Provide the (X, Y) coordinate of the cell's center where the given text is located.  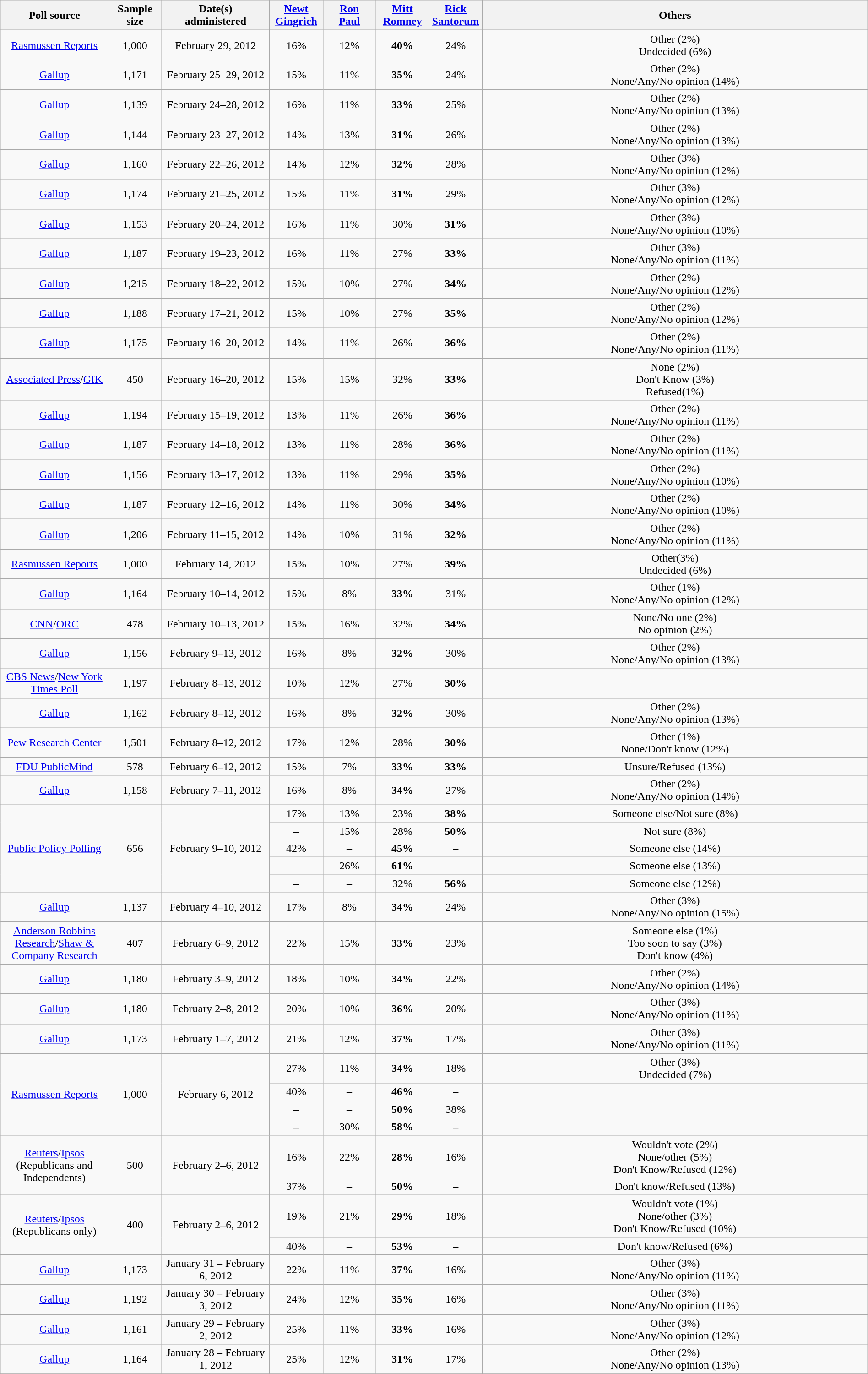
January 31 – February 6, 2012 (216, 1270)
February 11–15, 2012 (216, 534)
February 22–26, 2012 (216, 164)
Other (1%)None/Don't know (12%) (675, 743)
February 1–7, 2012 (216, 1039)
CBS News/New York Times Poll (54, 683)
February 25–29, 2012 (216, 75)
February 15–19, 2012 (216, 415)
Don't know/Refused (6%) (675, 1246)
January 28 – February 1, 2012 (216, 1359)
1,501 (135, 743)
1,160 (135, 164)
February 2–8, 2012 (216, 1009)
February 7–11, 2012 (216, 790)
Rick Santorum (456, 16)
February 9–10, 2012 (216, 848)
Someone else (13%) (675, 866)
February 24–28, 2012 (216, 104)
19% (296, 1216)
Other (1%)None/Any/No opinion (12%) (675, 594)
1,197 (135, 683)
February 29, 2012 (216, 45)
February 20–24, 2012 (216, 224)
Newt Gingrich (296, 16)
February 12–16, 2012 (216, 505)
February 13–17, 2012 (216, 474)
Someone else (12%) (675, 883)
February 21–25, 2012 (216, 194)
58% (402, 1127)
656 (135, 848)
Public Policy Polling (54, 848)
400 (135, 1225)
56% (456, 883)
Other (3%)None/Any/No opinion (10%) (675, 224)
February 14–18, 2012 (216, 445)
February 6, 2012 (216, 1095)
Don't know/Refused (13%) (675, 1186)
Anderson Robbins Research/Shaw & Company Research (54, 943)
CNN/ORC (54, 624)
1,174 (135, 194)
1,153 (135, 224)
None/No one (2%)No opinion (2%) (675, 624)
Poll source (54, 16)
Other(3%) Undecided (6%) (675, 564)
February 6–9, 2012 (216, 943)
February 18–22, 2012 (216, 283)
1,206 (135, 534)
1,139 (135, 104)
Someone else/Not sure (8%) (675, 813)
1,137 (135, 907)
February 4–10, 2012 (216, 907)
FDU PublicMind (54, 766)
61% (402, 866)
Other (2%)Undecided (6%) (675, 45)
7% (349, 766)
45% (402, 849)
1,194 (135, 415)
1,171 (135, 75)
Samplesize (135, 16)
42% (296, 849)
46% (402, 1092)
Ron Paul (349, 16)
Mitt Romney (402, 16)
1,162 (135, 713)
Associated Press/GfK (54, 379)
February 10–13, 2012 (216, 624)
February 3–9, 2012 (216, 979)
53% (402, 1246)
February 6–12, 2012 (216, 766)
Reuters/Ipsos (Republicans and Independents) (54, 1165)
1,188 (135, 313)
February 17–21, 2012 (216, 313)
January 30 – February 3, 2012 (216, 1300)
Wouldn't vote (2%)None/other (5%)Don't Know/Refused (12%) (675, 1156)
1,144 (135, 135)
February 8–13, 2012 (216, 683)
Pew Research Center (54, 743)
Other (3%)None/Any/No opinion (15%) (675, 907)
Someone else (14%) (675, 849)
Other (3%)Undecided (7%) (675, 1068)
1,175 (135, 343)
Others (675, 16)
Unsure/Refused (13%) (675, 766)
1,161 (135, 1329)
1,215 (135, 283)
February 23–27, 2012 (216, 135)
February 9–13, 2012 (216, 653)
478 (135, 624)
1,192 (135, 1300)
Reuters/Ipsos (Republicans only) (54, 1225)
407 (135, 943)
January 29 – February 2, 2012 (216, 1329)
578 (135, 766)
500 (135, 1165)
Date(s) administered (216, 16)
None (2%)Don't Know (3%)Refused(1%) (675, 379)
450 (135, 379)
February 14, 2012 (216, 564)
Wouldn't vote (1%)None/other (3%)Don't Know/Refused (10%) (675, 1216)
Not sure (8%) (675, 831)
1,158 (135, 790)
Someone else (1%)Too soon to say (3%)Don't know (4%) (675, 943)
February 10–14, 2012 (216, 594)
39% (456, 564)
February 19–23, 2012 (216, 254)
